Return (x, y) of the center of cell containing provided text 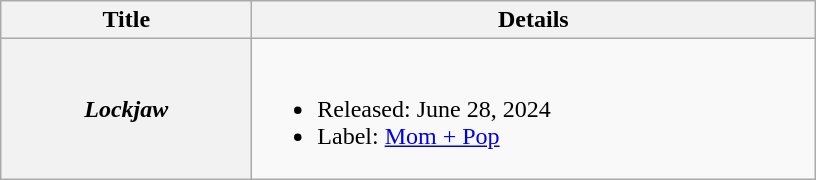
Title (126, 20)
Details (534, 20)
Released: June 28, 2024Label: Mom + Pop (534, 109)
Lockjaw (126, 109)
